Detect which cell encompasses the target text, then output its (x, y) center coordinate. 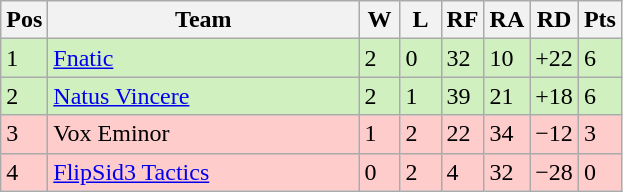
Pts (600, 20)
+18 (554, 96)
+22 (554, 58)
RA (507, 20)
Team (204, 20)
Vox Eminor (204, 134)
FlipSid3 Tactics (204, 172)
Fnatic (204, 58)
10 (507, 58)
Pos (24, 20)
RF (462, 20)
−28 (554, 172)
RD (554, 20)
21 (507, 96)
34 (507, 134)
−12 (554, 134)
Natus Vincere (204, 96)
L (420, 20)
22 (462, 134)
W (380, 20)
39 (462, 96)
